Search for the cell housing the specified text and yield its (X, Y) center coordinate. 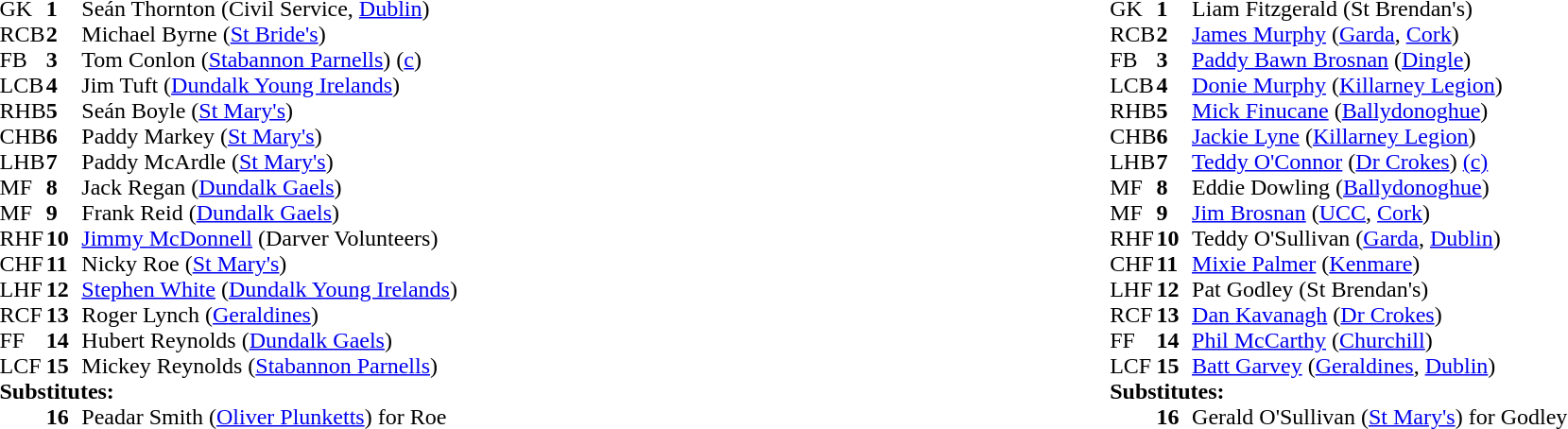
Mick Finucane (Ballydonoghue) (1380, 112)
Michael Byrne (St Bride's) (269, 34)
Jackie Lyne (Killarney Legion) (1380, 136)
Phil McCarthy (Churchill) (1380, 340)
Jim Tuft (Dundalk Young Irelands) (269, 85)
Frank Reid (Dundalk Gaels) (269, 214)
Paddy Bawn Brosnan (Dingle) (1380, 60)
Hubert Reynolds (Dundalk Gaels) (269, 340)
Roger Lynch (Geraldines) (269, 316)
Paddy McArdle (St Mary's) (269, 163)
Mickey Reynolds (Stabannon Parnells) (269, 367)
Nicky Roe (St Mary's) (269, 265)
Donie Murphy (Killarney Legion) (1380, 85)
Mixie Palmer (Kenmare) (1380, 265)
James Murphy (Garda, Cork) (1380, 34)
Tom Conlon (Stabannon Parnells) (c) (269, 60)
Jack Regan (Dundalk Gaels) (269, 187)
Jimmy McDonnell (Darver Volunteers) (269, 238)
Pat Godley (St Brendan's) (1380, 289)
Seán Boyle (St Mary's) (269, 112)
Teddy O'Connor (Dr Crokes) (c) (1380, 163)
Teddy O'Sullivan (Garda, Dublin) (1380, 238)
Paddy Markey (St Mary's) (269, 136)
Dan Kavanagh (Dr Crokes) (1380, 316)
Jim Brosnan (UCC, Cork) (1380, 214)
Eddie Dowling (Ballydonoghue) (1380, 187)
Batt Garvey (Geraldines, Dublin) (1380, 367)
Stephen White (Dundalk Young Irelands) (269, 289)
